Output the [X, Y] coordinate of the center of the cell containing the given text.  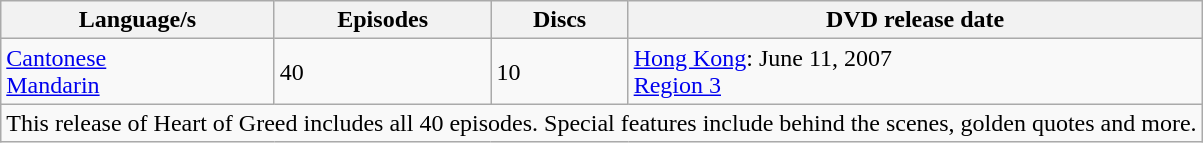
Hong Kong: June 11, 2007Region 3 [915, 72]
This release of Heart of Greed includes all 40 episodes. Special features include behind the scenes, golden quotes and more. [602, 123]
10 [560, 72]
Episodes [382, 20]
DVD release date [915, 20]
Discs [560, 20]
CantoneseMandarin [138, 72]
Language/s [138, 20]
40 [382, 72]
